Scan for the cell matching the given text and deliver its [X, Y] coordinate at center. 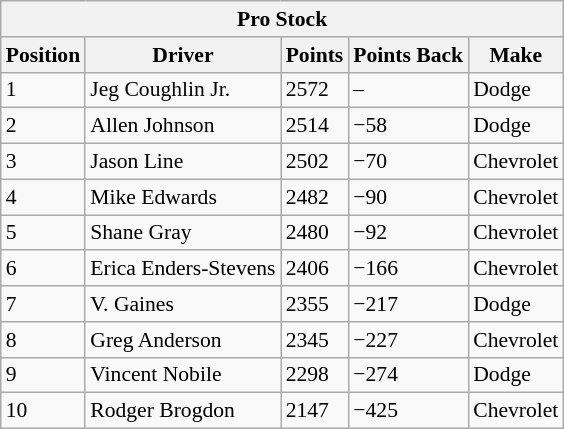
10 [43, 411]
2572 [315, 90]
Points Back [408, 55]
2480 [315, 233]
2406 [315, 269]
Driver [182, 55]
2 [43, 126]
2514 [315, 126]
2355 [315, 304]
6 [43, 269]
Jeg Coughlin Jr. [182, 90]
2502 [315, 162]
Vincent Nobile [182, 375]
7 [43, 304]
– [408, 90]
Make [516, 55]
Allen Johnson [182, 126]
8 [43, 340]
1 [43, 90]
Position [43, 55]
V. Gaines [182, 304]
−70 [408, 162]
4 [43, 197]
Jason Line [182, 162]
−90 [408, 197]
5 [43, 233]
Mike Edwards [182, 197]
−227 [408, 340]
Erica Enders-Stevens [182, 269]
−58 [408, 126]
−166 [408, 269]
−217 [408, 304]
Pro Stock [282, 19]
2345 [315, 340]
−425 [408, 411]
−92 [408, 233]
Rodger Brogdon [182, 411]
9 [43, 375]
Greg Anderson [182, 340]
2147 [315, 411]
Points [315, 55]
−274 [408, 375]
Shane Gray [182, 233]
2482 [315, 197]
2298 [315, 375]
3 [43, 162]
